For the text-containing cell, return its midpoint in [x, y] coordinate format. 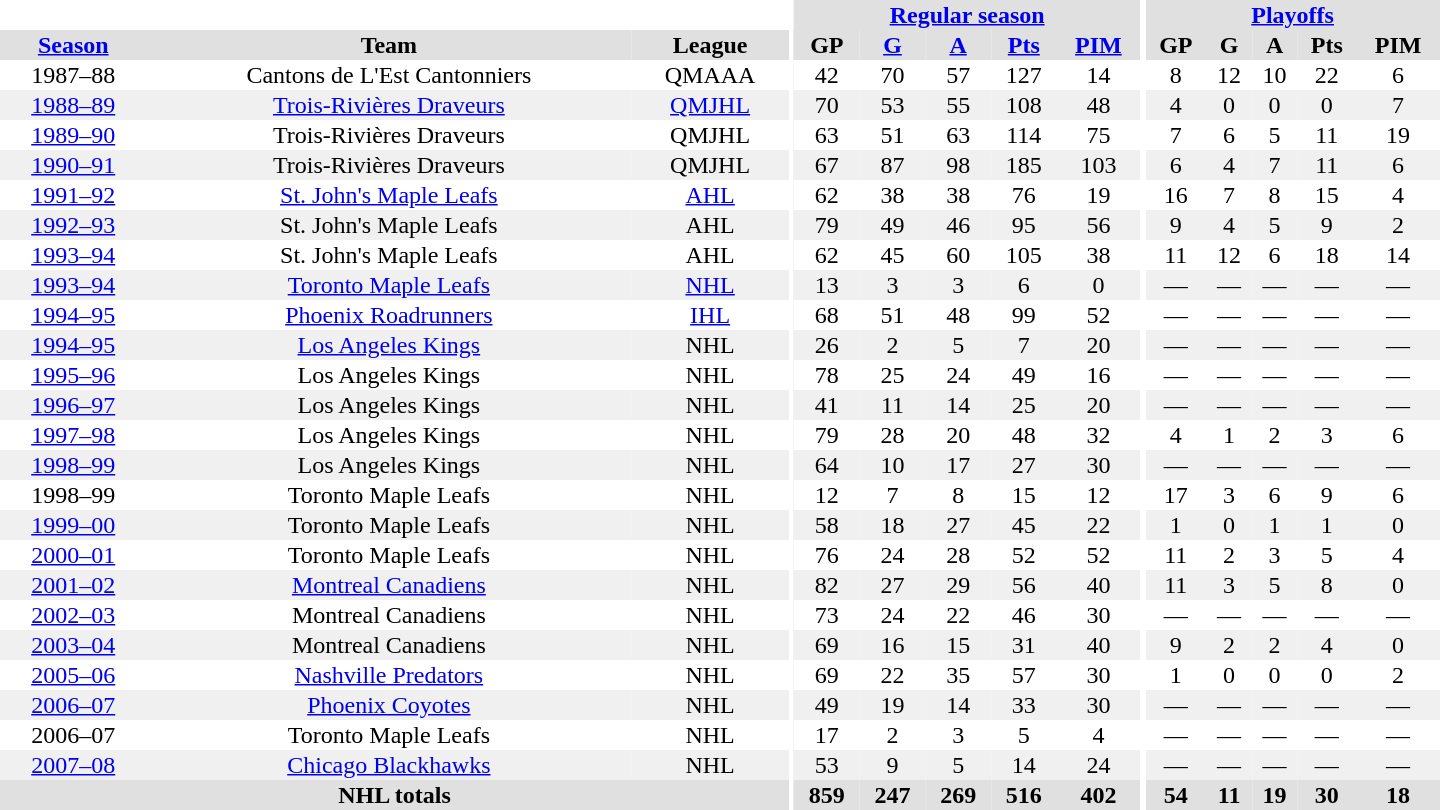
247 [893, 795]
67 [827, 165]
516 [1024, 795]
1992–93 [73, 225]
1987–88 [73, 75]
127 [1024, 75]
Chicago Blackhawks [388, 765]
2005–06 [73, 675]
33 [1024, 705]
29 [958, 585]
IHL [710, 315]
103 [1099, 165]
Regular season [967, 15]
Cantons de L'Est Cantonniers [388, 75]
35 [958, 675]
99 [1024, 315]
Season [73, 45]
2002–03 [73, 615]
League [710, 45]
NHL totals [394, 795]
2000–01 [73, 555]
2003–04 [73, 645]
1996–97 [73, 405]
105 [1024, 255]
Phoenix Coyotes [388, 705]
64 [827, 465]
Playoffs [1292, 15]
73 [827, 615]
41 [827, 405]
55 [958, 105]
1995–96 [73, 375]
78 [827, 375]
859 [827, 795]
1988–89 [73, 105]
185 [1024, 165]
1989–90 [73, 135]
54 [1176, 795]
Team [388, 45]
114 [1024, 135]
1997–98 [73, 435]
87 [893, 165]
108 [1024, 105]
58 [827, 525]
32 [1099, 435]
95 [1024, 225]
82 [827, 585]
2001–02 [73, 585]
1999–00 [73, 525]
75 [1099, 135]
98 [958, 165]
269 [958, 795]
31 [1024, 645]
2007–08 [73, 765]
26 [827, 345]
1990–91 [73, 165]
1991–92 [73, 195]
68 [827, 315]
42 [827, 75]
Nashville Predators [388, 675]
13 [827, 285]
60 [958, 255]
QMAAA [710, 75]
Phoenix Roadrunners [388, 315]
402 [1099, 795]
